Search for the cell housing the specified text and yield its [x, y] center coordinate. 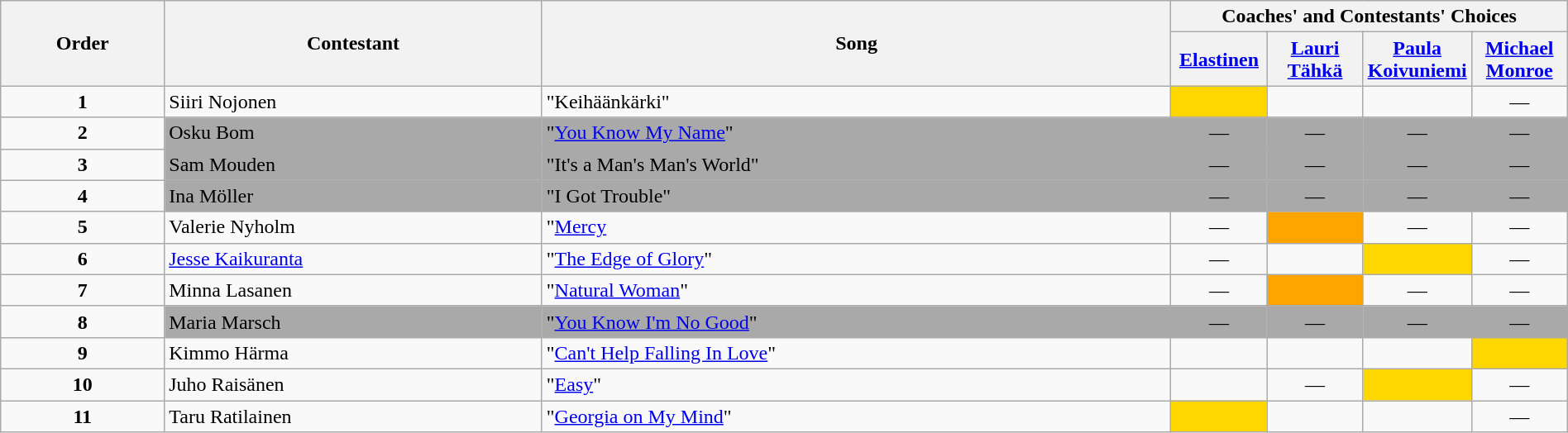
Juho Raisänen [354, 384]
3 [83, 164]
Sam Mouden [354, 164]
11 [83, 416]
Maria Marsch [354, 321]
"You Know My Name" [857, 133]
9 [83, 353]
Ina Möller [354, 196]
"Georgia on My Mind" [857, 416]
Jesse Kaikuranta [354, 259]
"Easy" [857, 384]
"Natural Woman" [857, 290]
8 [83, 321]
"Mercy [857, 227]
"You Know I'm No Good" [857, 321]
Valerie Nyholm [354, 227]
Kimmo Härma [354, 353]
"I Got Trouble" [857, 196]
Song [857, 43]
5 [83, 227]
2 [83, 133]
Coaches' and Contestants' Choices [1370, 17]
4 [83, 196]
"Can't Help Falling In Love" [857, 353]
Order [83, 43]
Contestant [354, 43]
Elastinen [1219, 59]
"The Edge of Glory" [857, 259]
"Keihäänkärki" [857, 102]
Osku Bom [354, 133]
"It's a Man's Man's World" [857, 164]
Paula Koivuniemi [1417, 59]
7 [83, 290]
1 [83, 102]
Lauri Tähkä [1315, 59]
Siiri Nojonen [354, 102]
Taru Ratilainen [354, 416]
6 [83, 259]
10 [83, 384]
Michael Monroe [1519, 59]
Minna Lasanen [354, 290]
